Return [X, Y] of the center of cell containing provided text 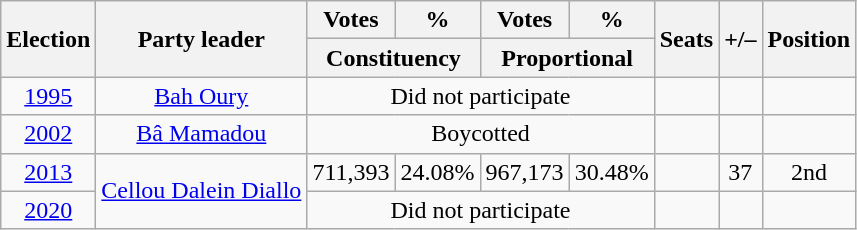
Seats [686, 39]
1995 [48, 96]
24.08% [438, 172]
Bah Oury [202, 96]
Party leader [202, 39]
2013 [48, 172]
+/– [740, 39]
30.48% [612, 172]
Boycotted [480, 134]
37 [740, 172]
Bâ Mamadou [202, 134]
2020 [48, 210]
2nd [809, 172]
711,393 [351, 172]
Proportional [567, 58]
Election [48, 39]
Constituency [394, 58]
2002 [48, 134]
967,173 [524, 172]
Position [809, 39]
Cellou Dalein Diallo [202, 191]
